From the cell containing the given text, extract its center point as (X, Y) coordinate. 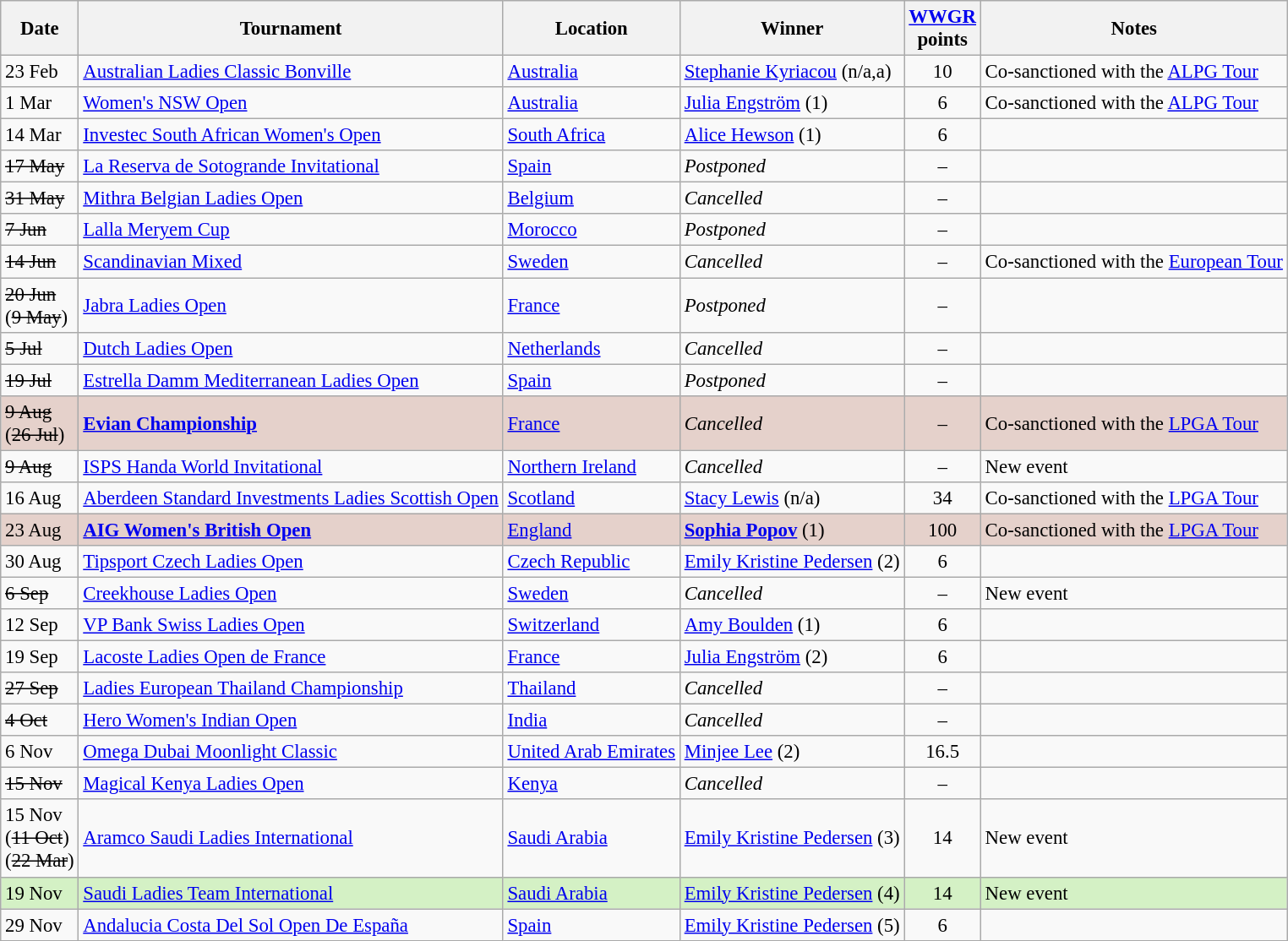
9 Aug(26 Jul) (40, 422)
29 Nov (40, 925)
15 Nov (40, 784)
Lacoste Ladies Open de France (291, 657)
Women's NSW Open (291, 103)
Morocco (592, 231)
Evian Championship (291, 422)
9 Aug (40, 466)
Emily Kristine Pedersen (2) (792, 562)
Magical Kenya Ladies Open (291, 784)
Mithra Belgian Ladies Open (291, 199)
Thailand (592, 688)
Australian Ladies Classic Bonville (291, 72)
India (592, 721)
Winner (792, 29)
14 Mar (40, 135)
Investec South African Women's Open (291, 135)
5 Jul (40, 348)
34 (942, 498)
19 Nov (40, 893)
United Arab Emirates (592, 752)
Estrella Damm Mediterranean Ladies Open (291, 380)
AIG Women's British Open (291, 530)
VP Bank Swiss Ladies Open (291, 625)
Stephanie Kyriacou (n/a,a) (792, 72)
La Reserva de Sotogrande Invitational (291, 166)
Tipsport Czech Ladies Open (291, 562)
17 May (40, 166)
Switzerland (592, 625)
Julia Engström (2) (792, 657)
Czech Republic (592, 562)
Lalla Meryem Cup (291, 231)
ISPS Handa World Invitational (291, 466)
Tournament (291, 29)
20 Jun(9 May) (40, 306)
6 Sep (40, 593)
Omega Dubai Moonlight Classic (291, 752)
16.5 (942, 752)
12 Sep (40, 625)
14 Jun (40, 262)
31 May (40, 199)
Alice Hewson (1) (792, 135)
England (592, 530)
4 Oct (40, 721)
Kenya (592, 784)
6 Nov (40, 752)
Andalucia Costa Del Sol Open De España (291, 925)
Julia Engström (1) (792, 103)
South Africa (592, 135)
Emily Kristine Pedersen (5) (792, 925)
Notes (1134, 29)
Location (592, 29)
23 Aug (40, 530)
Saudi Ladies Team International (291, 893)
Date (40, 29)
Amy Boulden (1) (792, 625)
Co-sanctioned with the European Tour (1134, 262)
Ladies European Thailand Championship (291, 688)
Creekhouse Ladies Open (291, 593)
30 Aug (40, 562)
Hero Women's Indian Open (291, 721)
15 Nov(11 Oct)(22 Mar) (40, 839)
7 Jun (40, 231)
Belgium (592, 199)
Emily Kristine Pedersen (4) (792, 893)
Emily Kristine Pedersen (3) (792, 839)
Aramco Saudi Ladies International (291, 839)
Minjee Lee (2) (792, 752)
10 (942, 72)
Scotland (592, 498)
Netherlands (592, 348)
1 Mar (40, 103)
Scandinavian Mixed (291, 262)
100 (942, 530)
23 Feb (40, 72)
Dutch Ladies Open (291, 348)
19 Jul (40, 380)
19 Sep (40, 657)
27 Sep (40, 688)
Stacy Lewis (n/a) (792, 498)
Northern Ireland (592, 466)
Sophia Popov (1) (792, 530)
WWGRpoints (942, 29)
Aberdeen Standard Investments Ladies Scottish Open (291, 498)
16 Aug (40, 498)
Jabra Ladies Open (291, 306)
